Detect which cell encompasses the target text, then output its (x, y) center coordinate. 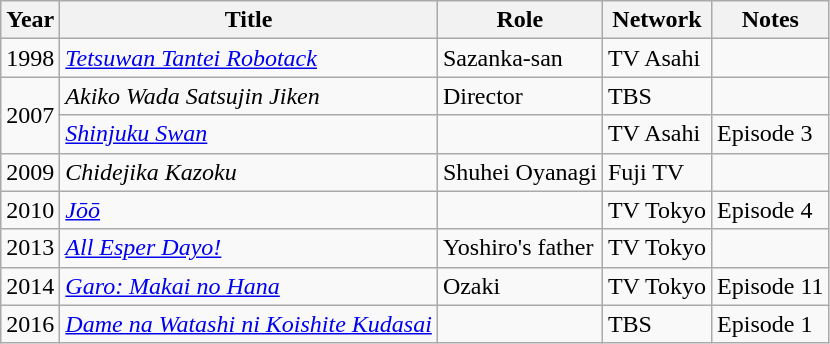
All Esper Dayo! (249, 248)
2007 (30, 115)
2013 (30, 248)
2014 (30, 286)
1998 (30, 58)
Episode 1 (770, 324)
Sazanka-san (520, 58)
2016 (30, 324)
Yoshiro's father (520, 248)
Title (249, 20)
2010 (30, 210)
Fuji TV (656, 172)
Shinjuku Swan (249, 134)
Episode 4 (770, 210)
Jōō (249, 210)
Episode 3 (770, 134)
Episode 11 (770, 286)
Garo: Makai no Hana (249, 286)
Shuhei Oyanagi (520, 172)
Role (520, 20)
Ozaki (520, 286)
2009 (30, 172)
Notes (770, 20)
Network (656, 20)
Tetsuwan Tantei Robotack (249, 58)
Year (30, 20)
Chidejika Kazoku (249, 172)
Dame na Watashi ni Koishite Kudasai (249, 324)
Director (520, 96)
Akiko Wada Satsujin Jiken (249, 96)
